Output the (X, Y) coordinate of the center of the cell containing the given text.  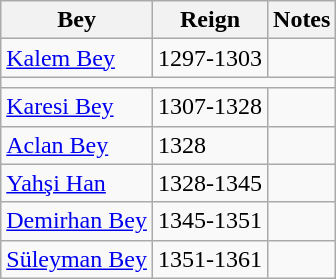
Karesi Bey (77, 107)
Aclan Bey (77, 145)
Demirhan Bey (77, 221)
Süleyman Bey (77, 259)
1345-1351 (210, 221)
1328 (210, 145)
1307-1328 (210, 107)
Kalem Bey (77, 58)
1351-1361 (210, 259)
Reign (210, 20)
Bey (77, 20)
Yahşi Han (77, 183)
1297-1303 (210, 58)
Notes (302, 20)
1328-1345 (210, 183)
